Search for the cell housing the specified text and yield its [X, Y] center coordinate. 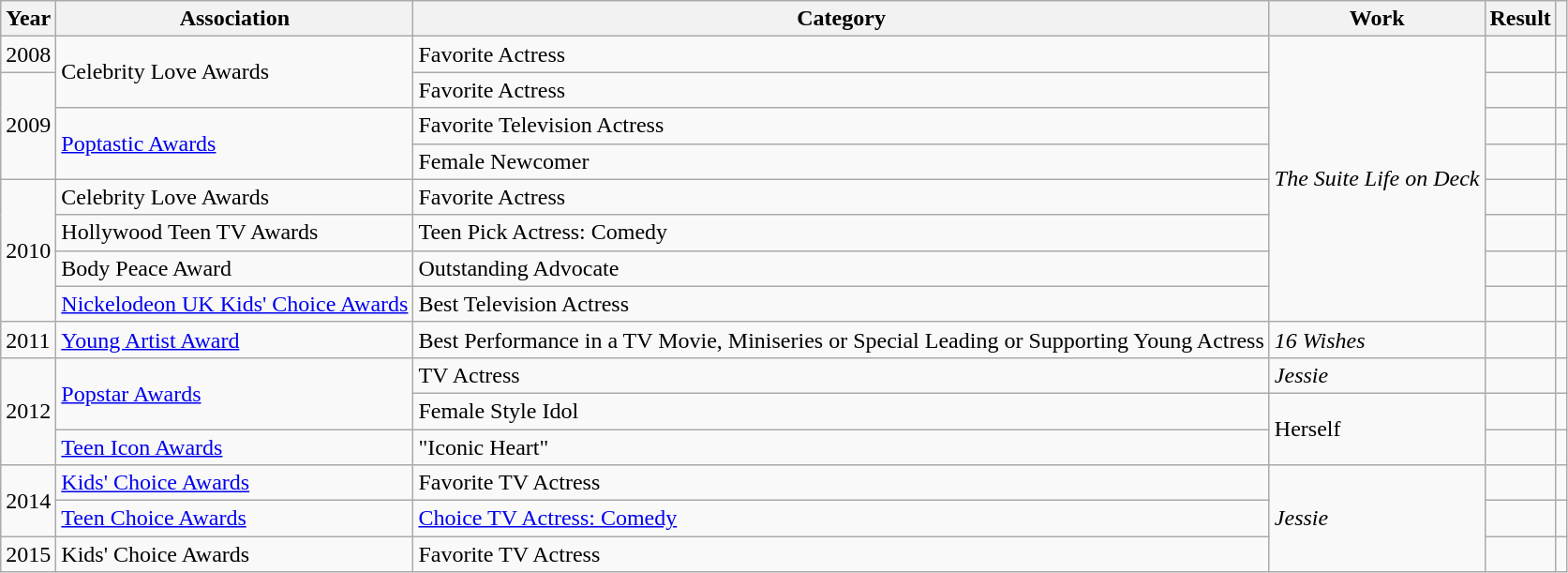
Poptastic Awards [234, 143]
2012 [28, 411]
TV Actress [842, 375]
Herself [1377, 429]
Best Performance in a TV Movie, Miniseries or Special Leading or Supporting Young Actress [842, 339]
Teen Pick Actress: Comedy [842, 233]
Body Peace Award [234, 268]
Best Television Actress [842, 304]
Work [1377, 19]
Teen Choice Awards [234, 519]
Female Style Idol [842, 411]
Nickelodeon UK Kids' Choice Awards [234, 304]
Favorite Television Actress [842, 126]
16 Wishes [1377, 339]
2008 [28, 54]
2011 [28, 339]
Outstanding Advocate [842, 268]
Choice TV Actress: Comedy [842, 519]
Female Newcomer [842, 161]
Hollywood Teen TV Awards [234, 233]
Teen Icon Awards [234, 447]
Young Artist Award [234, 339]
Category [842, 19]
Association [234, 19]
Year [28, 19]
"Iconic Heart" [842, 447]
2010 [28, 250]
2014 [28, 501]
The Suite Life on Deck [1377, 179]
Popstar Awards [234, 393]
2015 [28, 554]
2009 [28, 126]
Result [1520, 19]
